Return the [x, y] coordinate for the center point of the cell that contains the specified text.  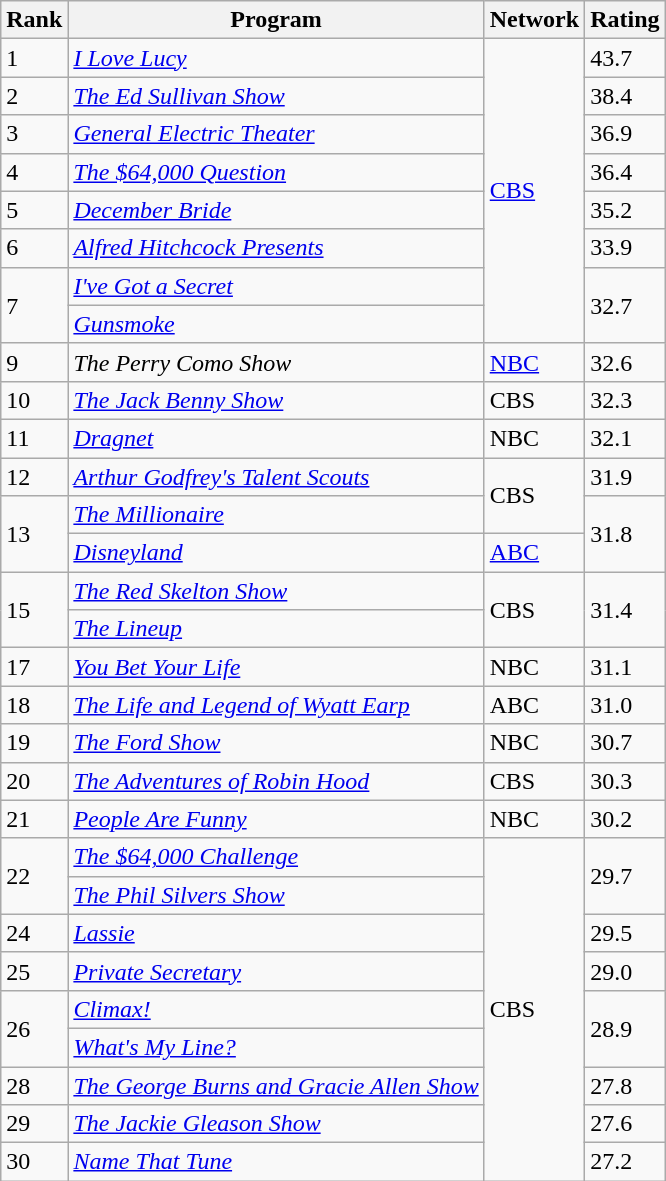
30.3 [625, 781]
32.3 [625, 400]
31.0 [625, 705]
28 [34, 1085]
The Lineup [276, 629]
26 [34, 1028]
People Are Funny [276, 819]
29 [34, 1124]
The Millionaire [276, 515]
31.1 [625, 667]
31.9 [625, 477]
27.8 [625, 1085]
The Phil Silvers Show [276, 895]
You Bet Your Life [276, 667]
18 [34, 705]
7 [34, 305]
5 [34, 210]
10 [34, 400]
Climax! [276, 1009]
36.4 [625, 172]
31.8 [625, 534]
Rating [625, 20]
December Bride [276, 210]
The $64,000 Question [276, 172]
The Ford Show [276, 743]
29.7 [625, 876]
17 [34, 667]
6 [34, 248]
The Ed Sullivan Show [276, 96]
32.6 [625, 362]
Rank [34, 20]
Gunsmoke [276, 324]
The Red Skelton Show [276, 591]
The Jackie Gleason Show [276, 1124]
25 [34, 971]
22 [34, 876]
19 [34, 743]
The Life and Legend of Wyatt Earp [276, 705]
30.2 [625, 819]
28.9 [625, 1028]
Alfred Hitchcock Presents [276, 248]
24 [34, 933]
Lassie [276, 933]
I've Got a Secret [276, 286]
What's My Line? [276, 1047]
I Love Lucy [276, 58]
38.4 [625, 96]
35.2 [625, 210]
1 [34, 58]
General Electric Theater [276, 134]
30.7 [625, 743]
11 [34, 438]
27.2 [625, 1162]
27.6 [625, 1124]
2 [34, 96]
The Perry Como Show [276, 362]
31.4 [625, 610]
13 [34, 534]
29.5 [625, 933]
Disneyland [276, 553]
Private Secretary [276, 971]
Arthur Godfrey's Talent Scouts [276, 477]
36.9 [625, 134]
20 [34, 781]
12 [34, 477]
43.7 [625, 58]
15 [34, 610]
21 [34, 819]
3 [34, 134]
The Jack Benny Show [276, 400]
9 [34, 362]
The George Burns and Gracie Allen Show [276, 1085]
33.9 [625, 248]
32.7 [625, 305]
The $64,000 Challenge [276, 857]
Network [534, 20]
Program [276, 20]
Name That Tune [276, 1162]
Dragnet [276, 438]
29.0 [625, 971]
30 [34, 1162]
4 [34, 172]
32.1 [625, 438]
The Adventures of Robin Hood [276, 781]
